Locate the cell with the specified text and output its [x, y] center coordinate. 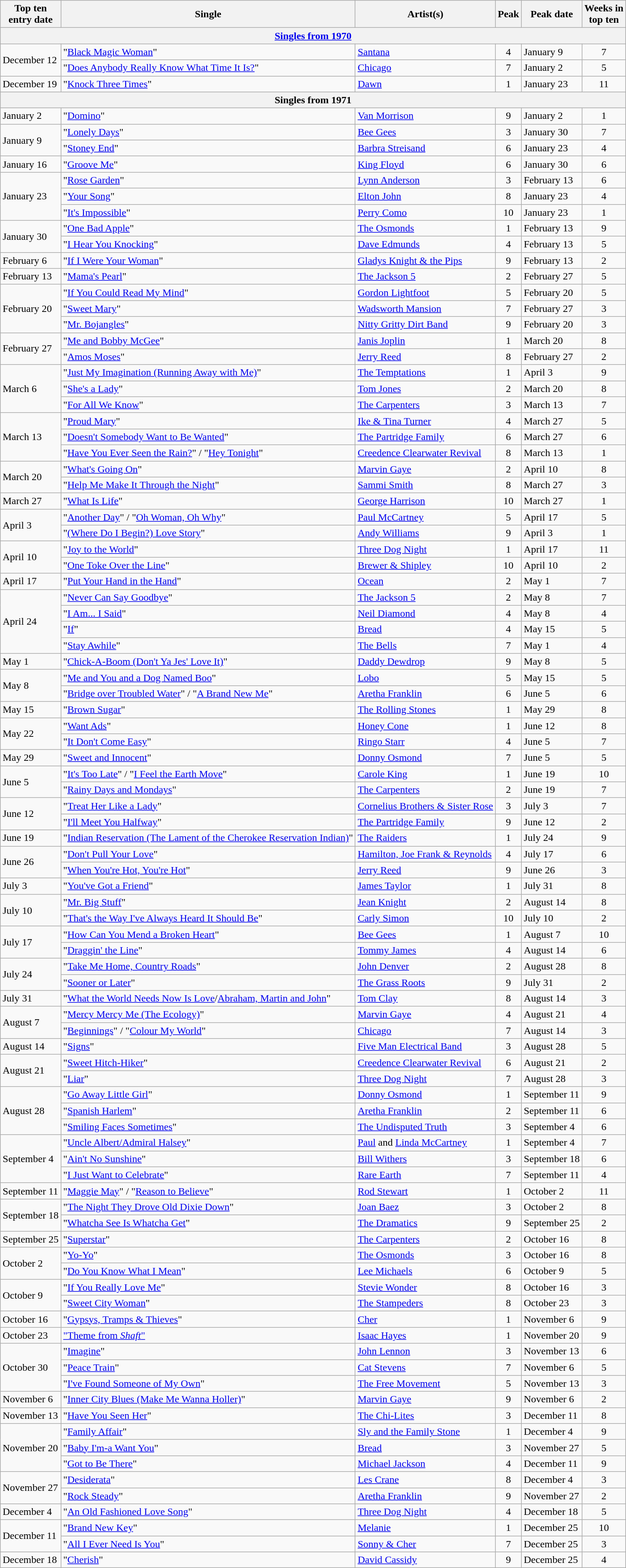
"Take Me Home, Country Roads" [208, 966]
Janis Joplin [425, 341]
"Ain't No Sunshine" [208, 1159]
December 19 [31, 84]
King Floyd [425, 164]
"Mama's Pearl" [208, 277]
"Theme from Shaft" [208, 1335]
Singles from 1971 [313, 100]
Van Morrison [425, 116]
"Have You Seen Her" [208, 1415]
Gladys Knight & the Pips [425, 260]
Cat Stevens [425, 1367]
"Bridge over Troubled Water" / "A Brand New Me" [208, 693]
January 16 [31, 164]
"If You Really Love Me" [208, 1287]
"The Night They Drove Old Dixie Down" [208, 1207]
Top tenentry date [31, 14]
The Stampeders [425, 1303]
"Just My Imagination (Running Away with Me)" [208, 373]
Lynn Anderson [425, 180]
"Superstar" [208, 1239]
December 12 [31, 60]
"Mercy Mercy Me (The Ecology)" [208, 1015]
"Sweet City Woman" [208, 1303]
"It's Impossible" [208, 212]
"I Am... I Said" [208, 613]
Sonny & Cher [425, 1544]
Artist(s) [425, 14]
"Have You Ever Seen the Rain?" / "Hey Tonight" [208, 453]
"She's a Lady" [208, 389]
"Go Away Little Girl" [208, 1095]
"Never Can Say Goodbye" [208, 597]
"Lonely Days" [208, 132]
The Grass Roots [425, 983]
Isaac Hayes [425, 1335]
"I'll Meet You Halfway" [208, 822]
Single [208, 14]
"Whatcha See Is Whatcha Get" [208, 1223]
"Domino" [208, 116]
May 22 [31, 733]
"Inner City Blues (Make Me Wanna Holler)" [208, 1399]
"Draggin' the Line" [208, 950]
"Baby I'm-a Want You" [208, 1447]
John Lennon [425, 1351]
Ocean [425, 581]
Five Man Electrical Band [425, 1047]
David Cassidy [425, 1560]
"An Old Fashioned Love Song" [208, 1512]
"Me and You and a Dog Named Boo" [208, 677]
Perry Como [425, 212]
"Got to Be There" [208, 1463]
Sly and the Family Stone [425, 1431]
"What the World Needs Now Is Love/Abraham, Martin and John" [208, 999]
"That's the Way I've Always Heard It Should Be" [208, 918]
"Liar" [208, 1079]
"I Hear You Knocking" [208, 244]
October 30 [31, 1367]
Dave Edmunds [425, 244]
Daddy Dewdrop [425, 661]
The Bells [425, 645]
"Spanish Harlem" [208, 1111]
Ringo Starr [425, 742]
Melanie [425, 1528]
John Denver [425, 966]
James Taylor [425, 886]
"Sweet Hitch-Hiker" [208, 1063]
"(Where Do I Begin?) Love Story" [208, 533]
Joan Baez [425, 1207]
Jean Knight [425, 902]
"I've Found Someone of My Own" [208, 1383]
Nitty Gritty Dirt Band [425, 325]
"Brand New Key" [208, 1528]
"One Bad Apple" [208, 228]
"What Is Life" [208, 501]
"If You Could Read My Mind" [208, 293]
"Do You Know What I Mean" [208, 1271]
"Another Day" / "Oh Woman, Oh Why" [208, 517]
Paul McCartney [425, 517]
"Mr. Big Stuff" [208, 902]
"It's Too Late" / "I Feel the Earth Move" [208, 774]
"Desiderata" [208, 1479]
Andy Williams [425, 533]
Tom Jones [425, 389]
The Free Movement [425, 1383]
Elton John [425, 196]
Tommy James [425, 950]
Barbra Streisand [425, 148]
Carole King [425, 774]
"Beginnings" / "Colour My World" [208, 1031]
"Stay Awhile" [208, 645]
"Help Me Make It Through the Night" [208, 485]
"Sweet and Innocent" [208, 758]
"Gypsys, Tramps & Thieves" [208, 1319]
Rare Earth [425, 1175]
"Doesn't Somebody Want to Be Wanted" [208, 437]
The Chi-Lites [425, 1415]
"Rainy Days and Mondays" [208, 790]
Cornelius Brothers & Sister Rose [425, 806]
"Sweet Mary" [208, 309]
Honey Cone [425, 725]
Paul and Linda McCartney [425, 1143]
Carly Simon [425, 918]
The Temptations [425, 373]
March 6 [31, 389]
"Brown Sugar" [208, 709]
"Sooner or Later" [208, 983]
"Stoney End" [208, 148]
"Does Anybody Really Know What Time It Is?" [208, 68]
"You've Got a Friend" [208, 886]
"All I Ever Need Is You" [208, 1544]
Peak date [552, 14]
Lobo [425, 677]
"Signs" [208, 1047]
The Rolling Stones [425, 709]
Stevie Wonder [425, 1287]
George Harrison [425, 501]
Les Crane [425, 1479]
"Me and Bobby McGee" [208, 341]
"Smiling Faces Sometimes" [208, 1127]
"Chick-A-Boom (Don't Ya Jes' Love It)" [208, 661]
"Imagine" [208, 1351]
"What's Going On" [208, 469]
"Put Your Hand in the Hand" [208, 581]
Singles from 1970 [313, 36]
The Raiders [425, 838]
"When You're Hot, You're Hot" [208, 870]
"If I Were Your Woman" [208, 260]
"Black Magic Woman" [208, 52]
Sammi Smith [425, 485]
Tom Clay [425, 999]
February 6 [31, 260]
"If" [208, 629]
The Undisputed Truth [425, 1127]
"Uncle Albert/Admiral Halsey" [208, 1143]
"Don't Pull Your Love" [208, 854]
"Mr. Bojangles" [208, 325]
"Indian Reservation (The Lament of the Cherokee Reservation Indian)" [208, 838]
"Peace Train" [208, 1367]
Michael Jackson [425, 1463]
"I Just Want to Celebrate" [208, 1175]
"How Can You Mend a Broken Heart" [208, 934]
Bill Withers [425, 1159]
Santana [425, 52]
"Proud Mary" [208, 421]
Gordon Lightfoot [425, 293]
"Knock Three Times" [208, 84]
"It Don't Come Easy" [208, 742]
Wadsworth Mansion [425, 309]
Weeks intop ten [604, 14]
"Joy to the World" [208, 549]
"Cherish" [208, 1560]
"Rose Garden" [208, 180]
"Maggie May" / "Reason to Believe" [208, 1191]
Dawn [425, 84]
Lee Michaels [425, 1271]
"Yo-Yo" [208, 1255]
Rod Stewart [425, 1191]
Hamilton, Joe Frank & Reynolds [425, 854]
"Want Ads" [208, 725]
Ike & Tina Turner [425, 421]
"Your Song" [208, 196]
Cher [425, 1319]
Neil Diamond [425, 613]
"Amos Moses" [208, 357]
Brewer & Shipley [425, 565]
"One Toke Over the Line" [208, 565]
Peak [508, 14]
"For All We Know" [208, 405]
The Dramatics [425, 1223]
"Groove Me" [208, 164]
April 24 [31, 621]
"Treat Her Like a Lady" [208, 806]
"Rock Steady" [208, 1496]
"Family Affair" [208, 1431]
